Return the [X, Y] coordinate for the center point of the cell that contains the specified text.  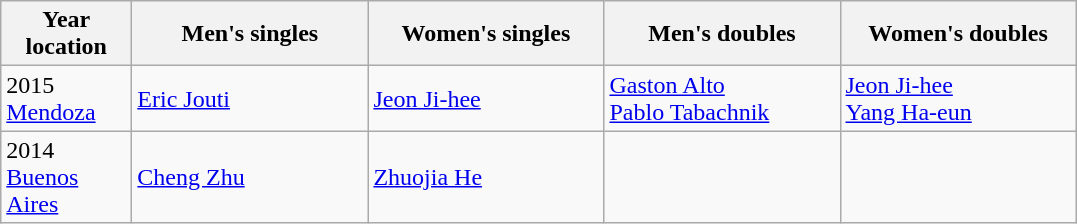
Jeon Ji-hee [486, 98]
2014 Buenos Aires [66, 177]
Women's doubles [958, 34]
Men's singles [250, 34]
Zhuojia He [486, 177]
Men's doubles [722, 34]
Year location [66, 34]
Jeon Ji-hee Yang Ha-eun [958, 98]
2015 Mendoza [66, 98]
Gaston Alto Pablo Tabachnik [722, 98]
Eric Jouti [250, 98]
Cheng Zhu [250, 177]
Women's singles [486, 34]
